Search for the cell housing the specified text and yield its (X, Y) center coordinate. 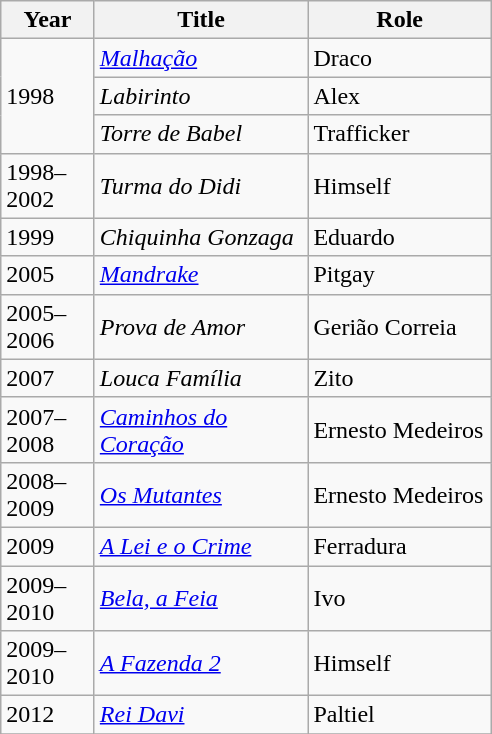
1999 (48, 237)
Mandrake (201, 275)
Alex (400, 96)
Rei Davi (201, 715)
Ferradura (400, 546)
Pitgay (400, 275)
Role (400, 20)
2007–2008 (48, 430)
Title (201, 20)
Eduardo (400, 237)
2005 (48, 275)
Prova de Amor (201, 326)
Year (48, 20)
Torre de Babel (201, 134)
Os Mutantes (201, 494)
Malhação (201, 58)
Ivo (400, 598)
Labirinto (201, 96)
Turma do Didi (201, 186)
Gerião Correia (400, 326)
Trafficker (400, 134)
1998 (48, 96)
Draco (400, 58)
2005–2006 (48, 326)
A Fazenda 2 (201, 664)
Louca Família (201, 378)
Paltiel (400, 715)
2012 (48, 715)
Caminhos do Coração (201, 430)
Bela, a Feia (201, 598)
Zito (400, 378)
Chiquinha Gonzaga (201, 237)
A Lei e o Crime (201, 546)
2007 (48, 378)
2009 (48, 546)
1998–2002 (48, 186)
2008–2009 (48, 494)
